Locate the cell with the specified text and output its (X, Y) center coordinate. 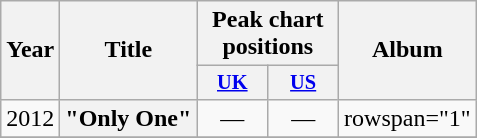
US (304, 83)
Peak chart positions (268, 34)
Year (30, 50)
rowspan="1" (408, 118)
"Only One" (128, 118)
Title (128, 50)
2012 (30, 118)
Album (408, 50)
UK (232, 83)
